Provide the (x, y) coordinate of the cell's center where the given text is located.  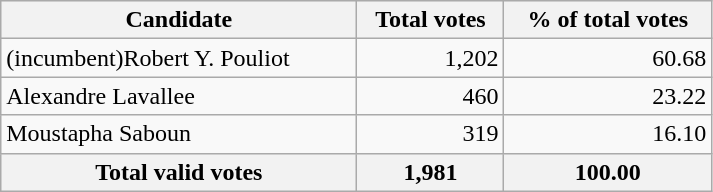
Candidate (179, 20)
1,202 (430, 58)
60.68 (608, 58)
% of total votes (608, 20)
(incumbent)Robert Y. Pouliot (179, 58)
460 (430, 96)
319 (430, 134)
Total valid votes (179, 172)
16.10 (608, 134)
Moustapha Saboun (179, 134)
1,981 (430, 172)
Alexandre Lavallee (179, 96)
Total votes (430, 20)
23.22 (608, 96)
100.00 (608, 172)
